Provide the [x, y] coordinate of the cell's center where the given text is located.  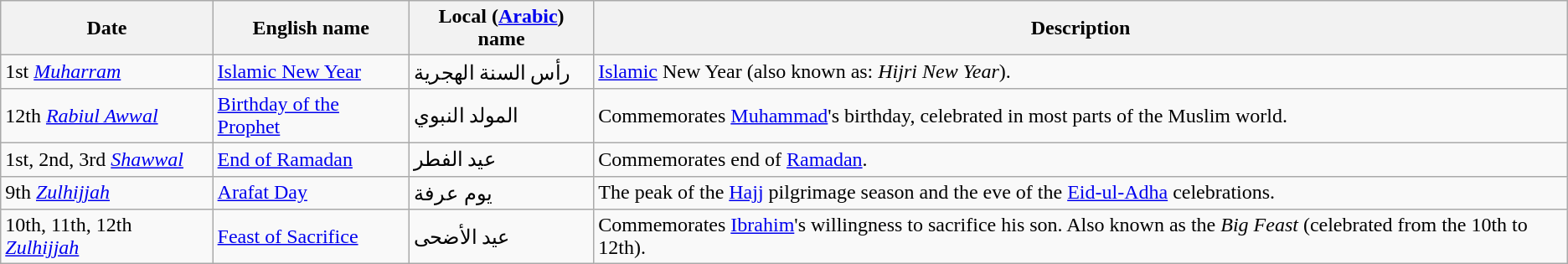
يوم عرفة [501, 193]
عيد الفطر [501, 159]
المولد النبوي [501, 116]
Commemorates Ibrahim's willingness to sacrifice his son. Also known as the Big Feast (celebrated from the 10th to 12th). [1081, 236]
9th Zulhijjah [107, 193]
رأس السنة الهجرية [501, 72]
Description [1081, 28]
Islamic New Year (also known as: Hijri New Year). [1081, 72]
The peak of the Hajj pilgrimage season and the eve of the Eid-ul-Adha celebrations. [1081, 193]
Commemorates end of Ramadan. [1081, 159]
English name [311, 28]
End of Ramadan [311, 159]
1st, 2nd, 3rd Shawwal [107, 159]
عيد الأضحى [501, 236]
1st Muharram [107, 72]
Islamic New Year [311, 72]
Feast of Sacrifice [311, 236]
Birthday of the Prophet [311, 116]
10th, 11th, 12th Zulhijjah [107, 236]
12th Rabiul Awwal [107, 116]
Date [107, 28]
Commemorates Muhammad's birthday, celebrated in most parts of the Muslim world. [1081, 116]
Arafat Day [311, 193]
Local (Arabic) name [501, 28]
